Locate the cell with the specified text and output its (X, Y) center coordinate. 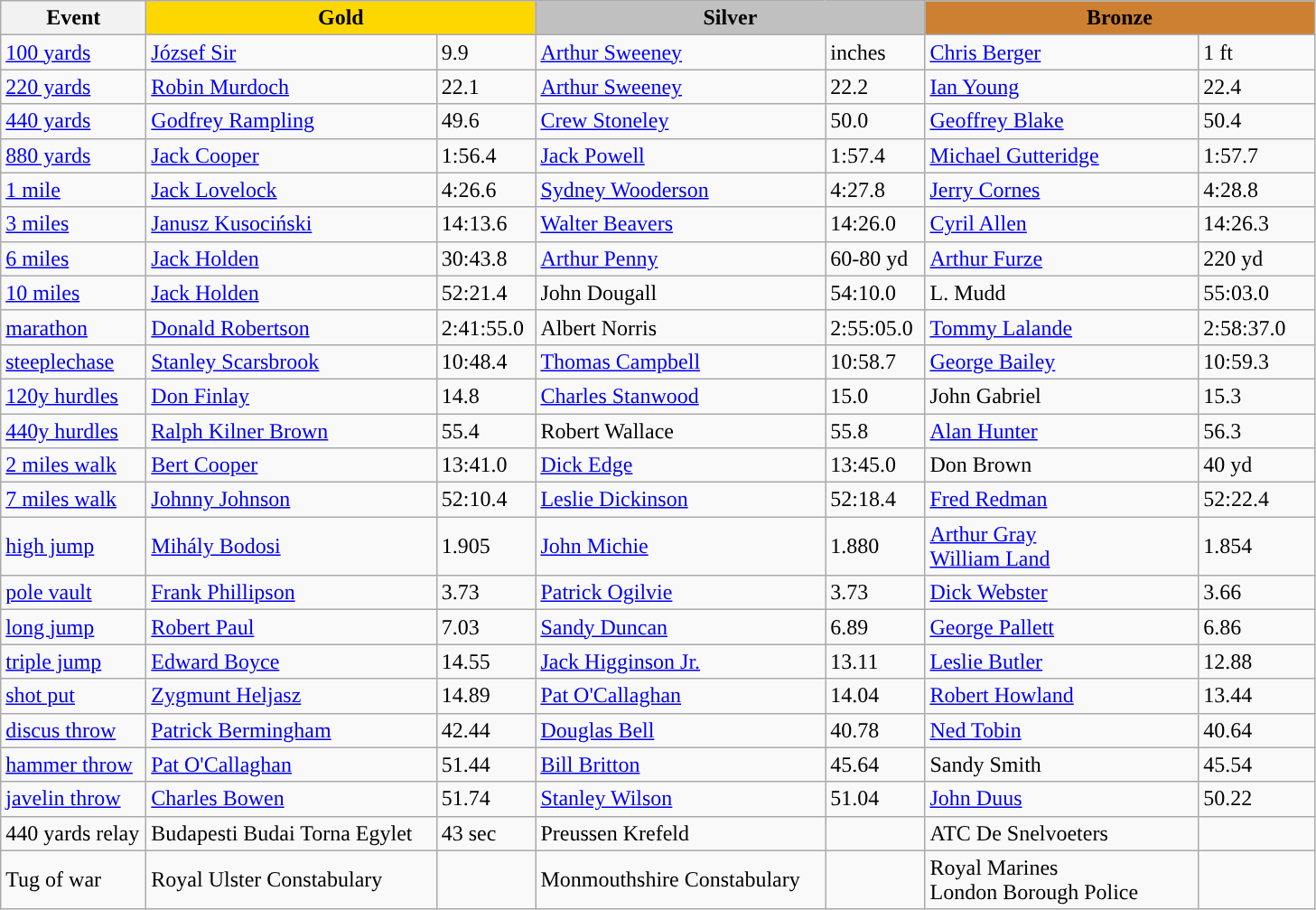
880 yards (74, 155)
3.66 (1256, 593)
marathon (74, 327)
Michael Gutteridge (1062, 155)
Ian Young (1062, 87)
Chris Berger (1062, 52)
1.905 (486, 546)
Arthur Penny (681, 258)
56.3 (1256, 431)
Preussen Krefeld (681, 833)
30:43.8 (486, 258)
Thomas Campbell (681, 361)
John Michie (681, 546)
1.854 (1256, 546)
Charles Stanwood (681, 396)
2 miles walk (74, 465)
Donald Robertson (291, 327)
13.44 (1256, 696)
440 yards (74, 121)
inches (875, 52)
Crew Stoneley (681, 121)
52:10.4 (486, 500)
14.04 (875, 696)
10:59.3 (1256, 361)
13:45.0 (875, 465)
Leslie Butler (1062, 661)
40.78 (875, 730)
József Sir (291, 52)
43 sec (486, 833)
45.64 (875, 765)
Jerry Cornes (1062, 190)
discus throw (74, 730)
14.8 (486, 396)
Don Brown (1062, 465)
12.88 (1256, 661)
Monmouthshire Constabulary (681, 880)
javelin throw (74, 799)
Tug of war (74, 880)
10 miles (74, 293)
George Pallett (1062, 627)
1:57.7 (1256, 155)
Arthur Furze (1062, 258)
54:10.0 (875, 293)
7.03 (486, 627)
4:28.8 (1256, 190)
6.89 (875, 627)
22.4 (1256, 87)
440 yards relay (74, 833)
Johnny Johnson (291, 500)
Frank Phillipson (291, 593)
Budapesti Budai Torna Egylet (291, 833)
Cyril Allen (1062, 224)
40.64 (1256, 730)
14:26.3 (1256, 224)
Patrick Bermingham (291, 730)
Sydney Wooderson (681, 190)
50.4 (1256, 121)
Bert Cooper (291, 465)
2:58:37.0 (1256, 327)
Royal Ulster Constabulary (291, 880)
Sandy Smith (1062, 765)
hammer throw (74, 765)
1.880 (875, 546)
triple jump (74, 661)
L. Mudd (1062, 293)
Geoffrey Blake (1062, 121)
10:48.4 (486, 361)
55.8 (875, 431)
high jump (74, 546)
Gold (341, 18)
7 miles walk (74, 500)
52:22.4 (1256, 500)
Robert Howland (1062, 696)
Leslie Dickinson (681, 500)
shot put (74, 696)
Robin Murdoch (291, 87)
Ralph Kilner Brown (291, 431)
2:55:05.0 (875, 327)
steeplechase (74, 361)
52:18.4 (875, 500)
Stanley Scarsbrook (291, 361)
Godfrey Rampling (291, 121)
9.9 (486, 52)
1 mile (74, 190)
John Dougall (681, 293)
Bill Britton (681, 765)
John Gabriel (1062, 396)
60-80 yd (875, 258)
15.0 (875, 396)
14.89 (486, 696)
22.1 (486, 87)
John Duus (1062, 799)
4:27.8 (875, 190)
55:03.0 (1256, 293)
Alan Hunter (1062, 431)
Arthur Gray William Land (1062, 546)
Janusz Kusociński (291, 224)
Robert Paul (291, 627)
13:41.0 (486, 465)
Fred Redman (1062, 500)
51.04 (875, 799)
22.2 (875, 87)
ATC De Snelvoeters (1062, 833)
Jack Powell (681, 155)
40 yd (1256, 465)
10:58.7 (875, 361)
George Bailey (1062, 361)
3 miles (74, 224)
Albert Norris (681, 327)
2:41:55.0 (486, 327)
Edward Boyce (291, 661)
52:21.4 (486, 293)
Jack Higginson Jr. (681, 661)
long jump (74, 627)
Robert Wallace (681, 431)
440y hurdles (74, 431)
Jack Cooper (291, 155)
pole vault (74, 593)
Event (74, 18)
Zygmunt Heljasz (291, 696)
Silver (730, 18)
Jack Lovelock (291, 190)
14:13.6 (486, 224)
1:57.4 (875, 155)
220 yd (1256, 258)
42.44 (486, 730)
Stanley Wilson (681, 799)
Bronze (1120, 18)
13.11 (875, 661)
Dick Webster (1062, 593)
1 ft (1256, 52)
Douglas Bell (681, 730)
15.3 (1256, 396)
14:26.0 (875, 224)
100 yards (74, 52)
6 miles (74, 258)
14.55 (486, 661)
Royal MarinesLondon Borough Police (1062, 880)
45.54 (1256, 765)
1:56.4 (486, 155)
51.44 (486, 765)
50.22 (1256, 799)
50.0 (875, 121)
Dick Edge (681, 465)
51.74 (486, 799)
Patrick Ogilvie (681, 593)
Sandy Duncan (681, 627)
Tommy Lalande (1062, 327)
120y hurdles (74, 396)
49.6 (486, 121)
6.86 (1256, 627)
Ned Tobin (1062, 730)
Mihály Bodosi (291, 546)
220 yards (74, 87)
4:26.6 (486, 190)
Don Finlay (291, 396)
55.4 (486, 431)
Charles Bowen (291, 799)
Walter Beavers (681, 224)
